Pinpoint the cell where the given text exists, returning its (x, y) midpoint coordinate. 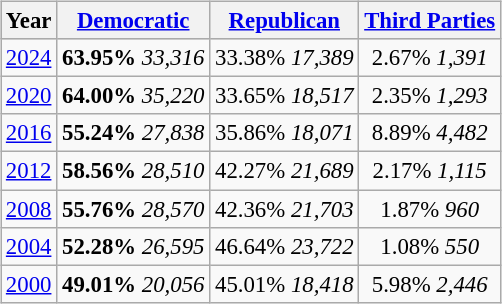
42.36% 21,703 (284, 209)
33.65% 18,517 (284, 96)
2.67% 1,391 (430, 58)
2.35% 1,293 (430, 96)
Republican (284, 21)
5.98% 2,446 (430, 284)
Year (29, 21)
2008 (29, 209)
49.01% 20,056 (134, 284)
33.38% 17,389 (284, 58)
58.56% 28,510 (134, 171)
35.86% 18,071 (284, 133)
1.87% 960 (430, 209)
2000 (29, 284)
52.28% 26,595 (134, 246)
55.76% 28,570 (134, 209)
2024 (29, 58)
1.08% 550 (430, 246)
Democratic (134, 21)
63.95% 33,316 (134, 58)
2020 (29, 96)
2.17% 1,115 (430, 171)
8.89% 4,482 (430, 133)
64.00% 35,220 (134, 96)
46.64% 23,722 (284, 246)
45.01% 18,418 (284, 284)
55.24% 27,838 (134, 133)
2012 (29, 171)
Third Parties (430, 21)
2004 (29, 246)
2016 (29, 133)
42.27% 21,689 (284, 171)
